Pinpoint the cell where the given text exists, returning its (x, y) midpoint coordinate. 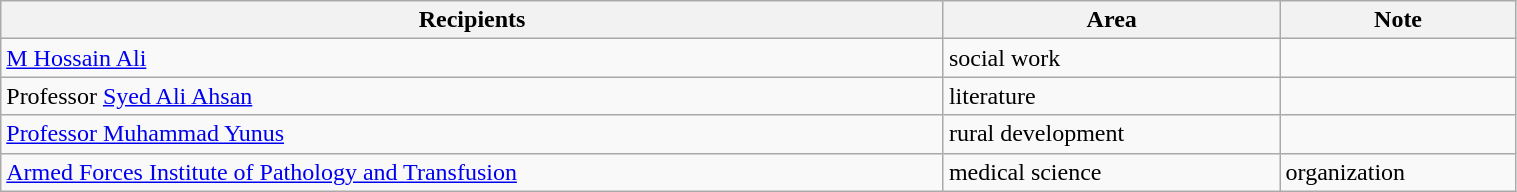
Area (1112, 20)
organization (1398, 172)
M Hossain Ali (472, 58)
medical science (1112, 172)
Professor Muhammad Yunus (472, 134)
rural development (1112, 134)
Professor Syed Ali Ahsan (472, 96)
Recipients (472, 20)
literature (1112, 96)
social work (1112, 58)
Armed Forces Institute of Pathology and Transfusion (472, 172)
Note (1398, 20)
